Return the (X, Y) coordinate for the center point of the cell that contains the specified text.  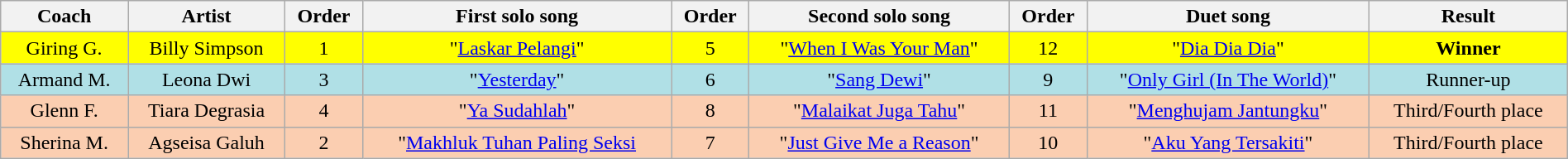
"Ya Sudahlah" (517, 111)
"Menghujam Jantungku" (1227, 111)
5 (710, 48)
Armand M. (65, 79)
3 (324, 79)
Giring G. (65, 48)
Sherina M. (65, 142)
Duet song (1227, 17)
Glenn F. (65, 111)
7 (710, 142)
1 (324, 48)
Tiara Degrasia (206, 111)
Agseisa Galuh (206, 142)
12 (1048, 48)
"Only Girl (In The World)" (1227, 79)
"Aku Yang Tersakiti" (1227, 142)
Winner (1469, 48)
Second solo song (880, 17)
10 (1048, 142)
"Makhluk Tuhan Paling Seksi (517, 142)
Coach (65, 17)
Artist (206, 17)
8 (710, 111)
4 (324, 111)
"Laskar Pelangi" (517, 48)
"Malaikat Juga Tahu" (880, 111)
"Dia Dia Dia" (1227, 48)
Leona Dwi (206, 79)
11 (1048, 111)
Result (1469, 17)
First solo song (517, 17)
2 (324, 142)
"Yesterday" (517, 79)
9 (1048, 79)
Billy Simpson (206, 48)
6 (710, 79)
"When I Was Your Man" (880, 48)
"Sang Dewi" (880, 79)
"Just Give Me a Reason" (880, 142)
Runner-up (1469, 79)
